Extract the [X, Y] coordinate from the center of the cell holding the provided text.  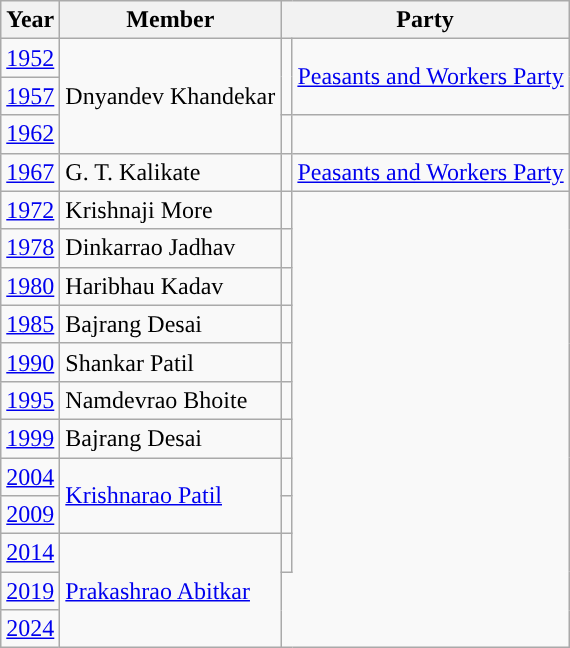
1978 [30, 248]
1967 [30, 172]
Prakashrao Abitkar [170, 591]
1962 [30, 134]
1990 [30, 362]
Year [30, 20]
Dnyandev Khandekar [170, 96]
1972 [30, 210]
Krishnaji More [170, 210]
2019 [30, 591]
2009 [30, 515]
Haribhau Kadav [170, 286]
1980 [30, 286]
1952 [30, 58]
Party [425, 20]
Namdevrao Bhoite [170, 400]
2004 [30, 477]
Krishnarao Patil [170, 496]
1995 [30, 400]
1957 [30, 96]
1999 [30, 438]
1985 [30, 324]
2024 [30, 629]
2014 [30, 553]
G. T. Kalikate [170, 172]
Shankar Patil [170, 362]
Member [170, 20]
Dinkarrao Jadhav [170, 248]
